Extract the [X, Y] coordinate from the center of the cell holding the provided text.  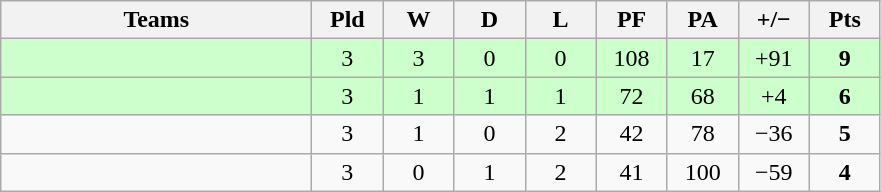
17 [702, 58]
4 [844, 172]
Teams [156, 20]
42 [632, 134]
68 [702, 96]
+91 [774, 58]
−36 [774, 134]
+/− [774, 20]
PA [702, 20]
41 [632, 172]
D [490, 20]
PF [632, 20]
5 [844, 134]
9 [844, 58]
−59 [774, 172]
Pts [844, 20]
6 [844, 96]
100 [702, 172]
L [560, 20]
+4 [774, 96]
Pld [348, 20]
72 [632, 96]
78 [702, 134]
W [418, 20]
108 [632, 58]
